Pinpoint the cell where the given text exists, returning its (X, Y) midpoint coordinate. 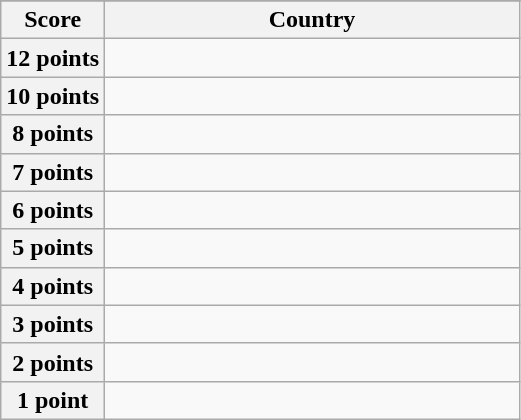
6 points (53, 210)
Score (53, 20)
2 points (53, 362)
10 points (53, 96)
5 points (53, 248)
3 points (53, 324)
1 point (53, 400)
8 points (53, 134)
12 points (53, 58)
Country (312, 20)
7 points (53, 172)
4 points (53, 286)
